Return [X, Y] of the center of cell containing provided text 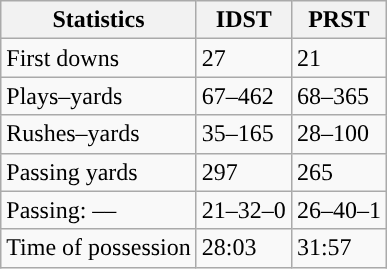
Passing yards [99, 172]
21–32–0 [244, 210]
67–462 [244, 96]
Time of possession [99, 248]
28–100 [338, 134]
297 [244, 172]
265 [338, 172]
35–165 [244, 134]
Rushes–yards [99, 134]
26–40–1 [338, 210]
28:03 [244, 248]
27 [244, 58]
21 [338, 58]
PRST [338, 20]
Statistics [99, 20]
31:57 [338, 248]
IDST [244, 20]
68–365 [338, 96]
First downs [99, 58]
Plays–yards [99, 96]
Passing: –– [99, 210]
